Identify which cell holds the provided text, then report its [X, Y] central coordinate. 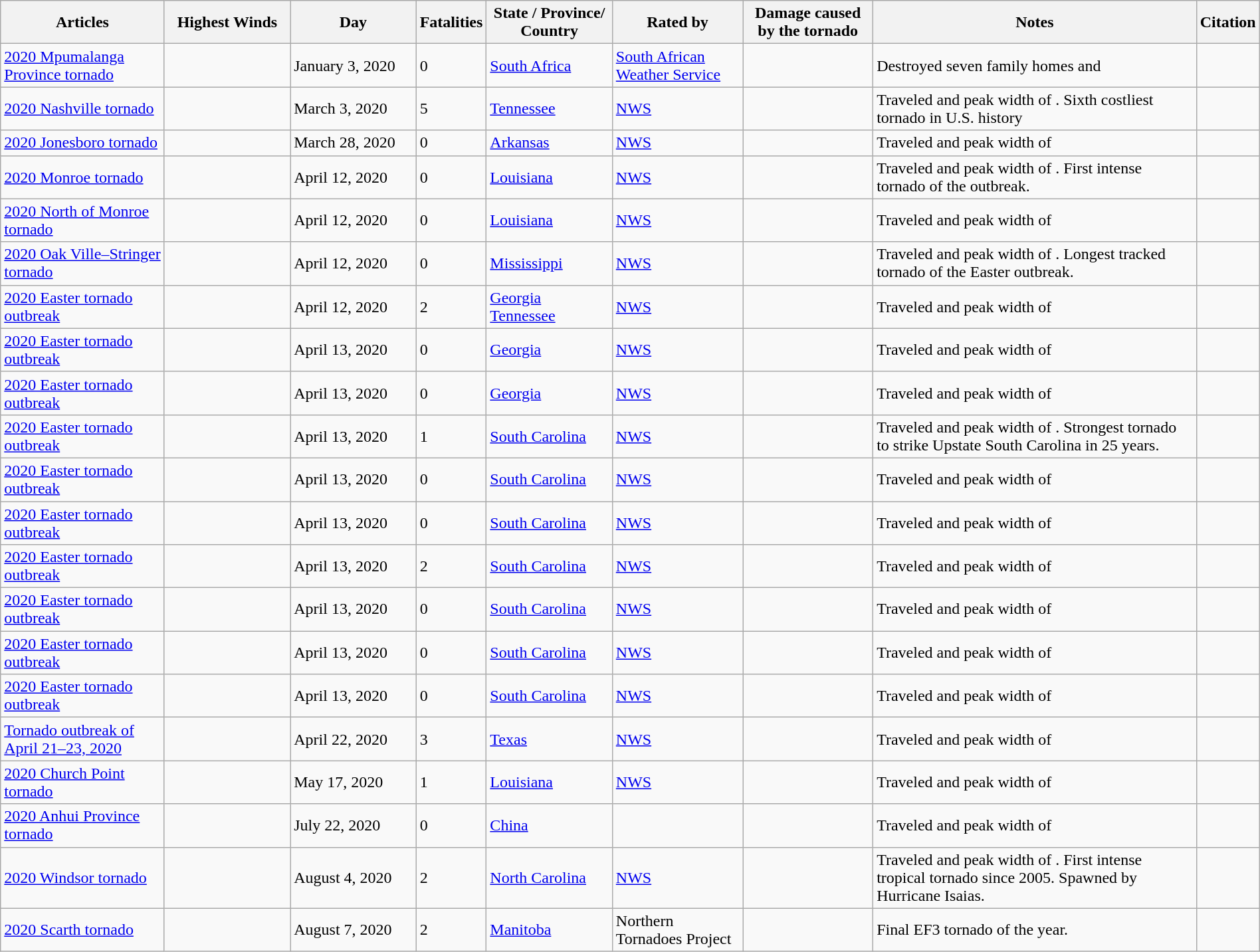
2020 Oak Ville–Stringer tornado [82, 263]
Traveled and peak width of . Strongest tornado to strike Upstate South Carolina in 25 years. [1035, 436]
Texas [549, 739]
March 3, 2020 [354, 109]
2020 North of Monroe tornado [82, 221]
Day [354, 23]
May 17, 2020 [354, 783]
Mississippi [549, 263]
January 3, 2020 [354, 65]
Tornado outbreak of April 21–23, 2020 [82, 739]
Traveled and peak width of . First intense tornado of the outbreak. [1035, 177]
Articles [82, 23]
2020 Church Point tornado [82, 783]
2020 Windsor tornado [82, 878]
Traveled and peak width of . Longest tracked tornado of the Easter outbreak. [1035, 263]
Notes [1035, 23]
March 28, 2020 [354, 143]
August 7, 2020 [354, 930]
3 [451, 739]
South African Weather Service [677, 65]
2020 Anhui Province tornado [82, 825]
Arkansas [549, 143]
Final EF3 tornado of the year. [1035, 930]
Rated by [677, 23]
2020 Scarth tornado [82, 930]
Manitoba [549, 930]
April 22, 2020 [354, 739]
Damage caused by the tornado [808, 23]
Citation [1228, 23]
5 [451, 109]
South Africa [549, 65]
Georgia Tennessee [549, 307]
State / Province/ Country [549, 23]
July 22, 2020 [354, 825]
Destroyed seven family homes and [1035, 65]
2020 Nashville tornado [82, 109]
2020 Monroe tornado [82, 177]
Northern Tornadoes Project [677, 930]
Highest Winds [227, 23]
Tennessee [549, 109]
2020 Jonesboro tornado [82, 143]
Traveled and peak width of . Sixth costliest tornado in U.S. history [1035, 109]
China [549, 825]
Traveled and peak width of . First intense tropical tornado since 2005. Spawned by Hurricane Isaias. [1035, 878]
August 4, 2020 [354, 878]
North Carolina [549, 878]
Fatalities [451, 23]
2020 Mpumalanga Province tornado [82, 65]
